Scan for the cell matching the given text and deliver its (X, Y) coordinate at center. 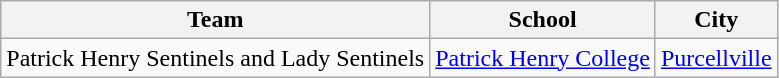
School (543, 20)
Team (216, 20)
Patrick Henry College (543, 58)
City (716, 20)
Purcellville (716, 58)
Patrick Henry Sentinels and Lady Sentinels (216, 58)
